Output the [x, y] coordinate of the center of the cell containing the given text.  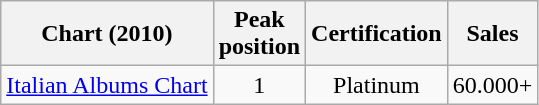
Italian Albums Chart [107, 85]
Platinum [377, 85]
1 [259, 85]
Certification [377, 34]
Peakposition [259, 34]
Chart (2010) [107, 34]
Sales [492, 34]
60.000+ [492, 85]
